Output the [X, Y] coordinate of the center of the cell containing the given text.  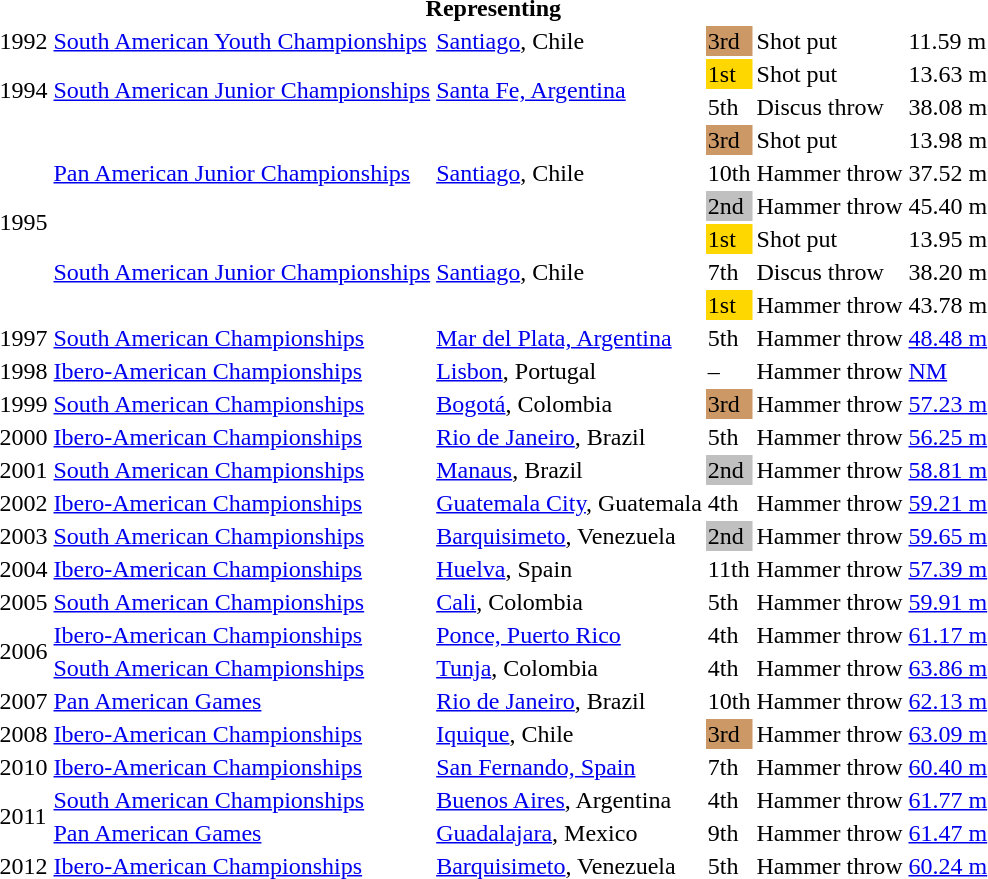
Tunja, Colombia [570, 668]
Cali, Colombia [570, 602]
– [729, 371]
Guatemala City, Guatemala [570, 503]
San Fernando, Spain [570, 767]
Ponce, Puerto Rico [570, 635]
9th [729, 833]
Bogotá, Colombia [570, 404]
Mar del Plata, Argentina [570, 338]
Pan American Junior Championships [242, 173]
Guadalajara, Mexico [570, 833]
Santa Fe, Argentina [570, 90]
Iquique, Chile [570, 734]
South American Youth Championships [242, 41]
Huelva, Spain [570, 569]
Barquisimeto, Venezuela [570, 536]
Manaus, Brazil [570, 470]
11th [729, 569]
Lisbon, Portugal [570, 371]
Buenos Aires, Argentina [570, 800]
